Pinpoint the cell where the given text exists, returning its (x, y) midpoint coordinate. 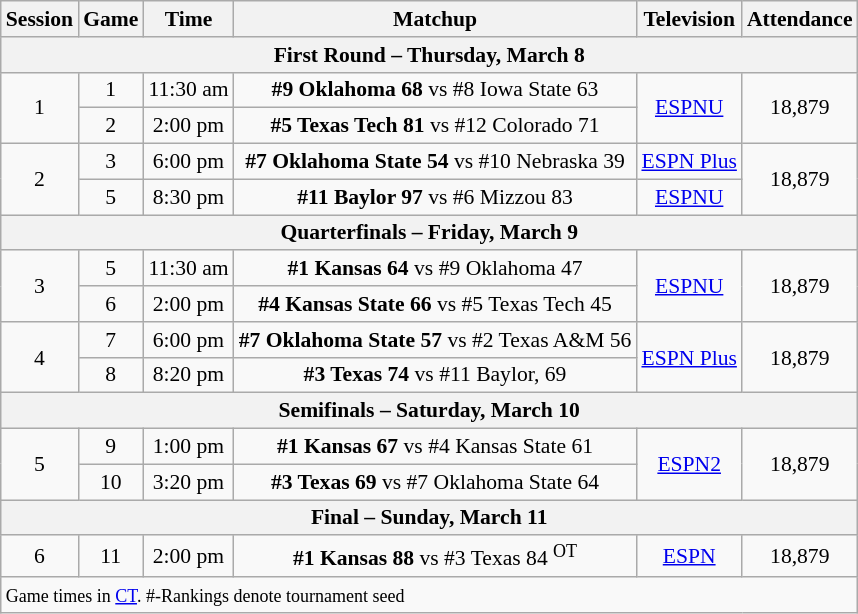
#4 Kansas State 66 vs #5 Texas Tech 45 (436, 304)
Time (188, 19)
Matchup (436, 19)
Game times in CT. #-Rankings denote tournament seed (430, 595)
7 (110, 340)
#3 Texas 69 vs #7 Oklahoma State 64 (436, 482)
#1 Kansas 88 vs #3 Texas 84 OT (436, 556)
#3 Texas 74 vs #11 Baylor, 69 (436, 375)
#7 Oklahoma State 54 vs #10 Nebraska 39 (436, 162)
Television (689, 19)
Semifinals – Saturday, March 10 (430, 411)
#5 Texas Tech 81 vs #12 Colorado 71 (436, 126)
First Round – Thursday, March 8 (430, 55)
#7 Oklahoma State 57 vs #2 Texas A&M 56 (436, 340)
1:00 pm (188, 447)
9 (110, 447)
ESPN2 (689, 464)
10 (110, 482)
ESPN (689, 556)
11 (110, 556)
Quarterfinals – Friday, March 9 (430, 233)
Attendance (800, 19)
8:30 pm (188, 197)
Session (40, 19)
#1 Kansas 64 vs #9 Oklahoma 47 (436, 269)
#1 Kansas 67 vs #4 Kansas State 61 (436, 447)
8 (110, 375)
Final – Sunday, March 11 (430, 518)
8:20 pm (188, 375)
4 (40, 358)
Game (110, 19)
#11 Baylor 97 vs #6 Mizzou 83 (436, 197)
#9 Oklahoma 68 vs #8 Iowa State 63 (436, 90)
3:20 pm (188, 482)
